Detect which cell encompasses the target text, then output its [x, y] center coordinate. 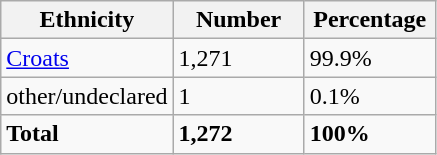
100% [370, 134]
1 [238, 96]
Croats [87, 58]
1,271 [238, 58]
1,272 [238, 134]
other/undeclared [87, 96]
0.1% [370, 96]
99.9% [370, 58]
Percentage [370, 20]
Total [87, 134]
Ethnicity [87, 20]
Number [238, 20]
